Provide the (X, Y) coordinate of the cell's center where the given text is located.  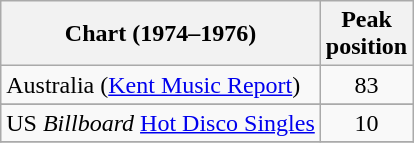
83 (366, 85)
US Billboard Hot Disco Singles (161, 123)
Chart (1974–1976) (161, 34)
Peak position (366, 34)
Australia (Kent Music Report) (161, 85)
10 (366, 123)
